Provide the [X, Y] coordinate of the cell's center where the given text is located.  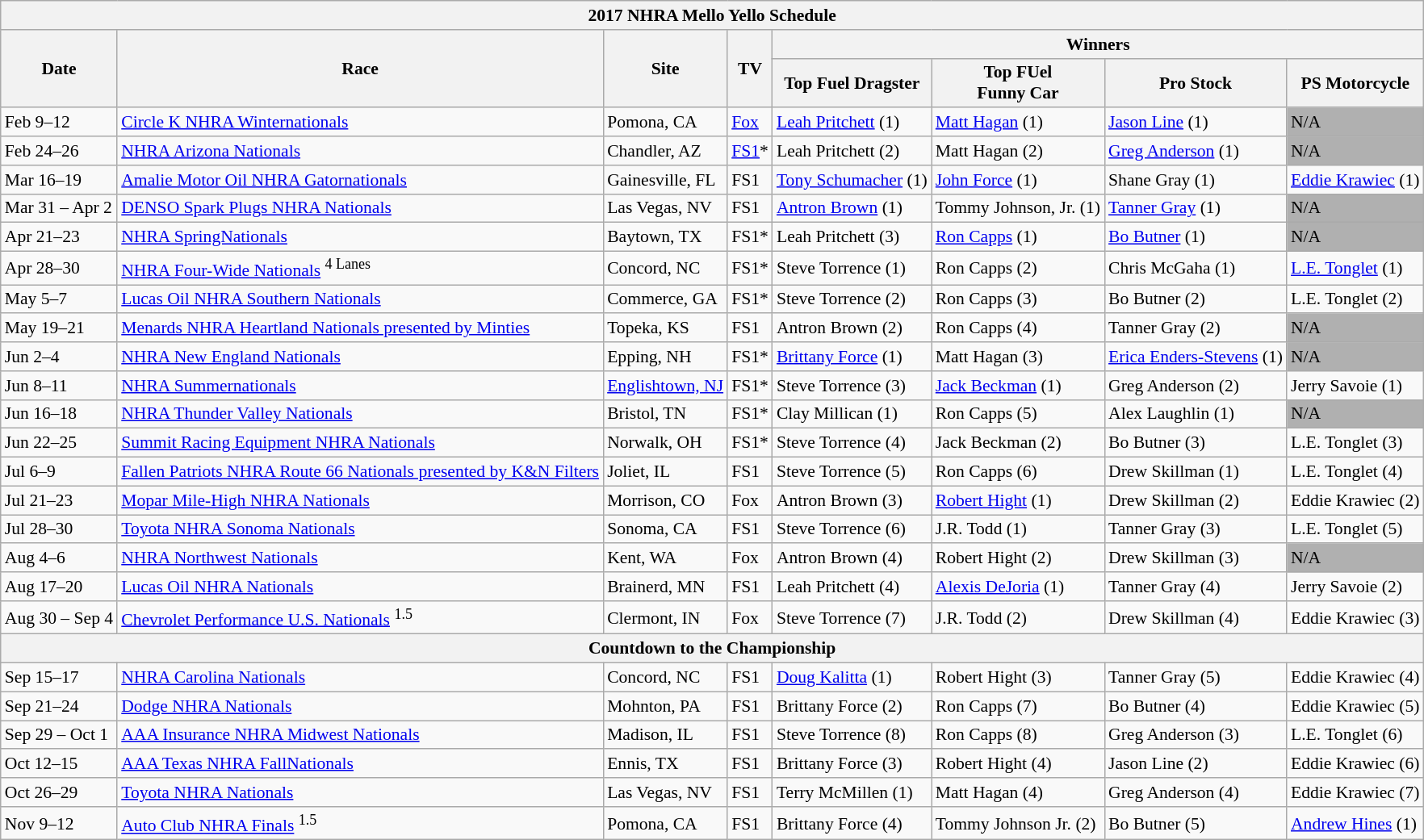
Mar 16–19 [59, 180]
Shane Gray (1) [1196, 180]
Eddie Krawiec (5) [1355, 706]
Tanner Gray (2) [1196, 328]
Feb 9–12 [59, 123]
L.E. Tonglet (6) [1355, 735]
Auto Club NHRA Finals 1.5 [360, 823]
Eddie Krawiec (1) [1355, 180]
Mopar Mile-High NHRA Nationals [360, 500]
Apr 28–30 [59, 268]
Brittany Force (1) [852, 357]
Top Fuel Dragster [852, 82]
Epping, NH [665, 357]
Oct 26–29 [59, 792]
Gainesville, FL [665, 180]
Ron Capps (5) [1018, 414]
Dodge NHRA Nationals [360, 706]
Clermont, IN [665, 618]
Ennis, TX [665, 764]
Menards NHRA Heartland Nationals presented by Minties [360, 328]
Jul 6–9 [59, 472]
Baytown, TX [665, 237]
Top FUelFunny Car [1018, 82]
Chevrolet Performance U.S. Nationals 1.5 [360, 618]
Circle K NHRA Winternationals [360, 123]
J.R. Todd (2) [1018, 618]
Topeka, KS [665, 328]
Aug 30 – Sep 4 [59, 618]
Brittany Force (4) [852, 823]
Steve Torrence (4) [852, 443]
Countdown to the Championship [712, 649]
Nov 9–12 [59, 823]
Bristol, TN [665, 414]
Ron Capps (6) [1018, 472]
Robert Hight (1) [1018, 500]
AAA Insurance NHRA Midwest Nationals [360, 735]
Mar 31 – Apr 2 [59, 208]
DENSO Spark Plugs NHRA Nationals [360, 208]
Bo Butner (2) [1196, 299]
Jack Beckman (1) [1018, 386]
Bo Butner (4) [1196, 706]
NHRA Summernationals [360, 386]
Sonoma, CA [665, 529]
Englishtown, NJ [665, 386]
Chandler, AZ [665, 151]
Doug Kalitta (1) [852, 678]
Jun 2–4 [59, 357]
NHRA Four-Wide Nationals 4 Lanes [360, 268]
Steve Torrence (8) [852, 735]
Fallen Patriots NHRA Route 66 Nationals presented by K&N Filters [360, 472]
L.E. Tonglet (1) [1355, 268]
Drew Skillman (4) [1196, 618]
L.E. Tonglet (4) [1355, 472]
Chris McGaha (1) [1196, 268]
Sep 15–17 [59, 678]
Sep 21–24 [59, 706]
Lucas Oil NHRA Southern Nationals [360, 299]
Leah Pritchett (4) [852, 587]
Bo Butner (5) [1196, 823]
Steve Torrence (7) [852, 618]
Clay Millican (1) [852, 414]
John Force (1) [1018, 180]
Bo Butner (1) [1196, 237]
Jun 16–18 [59, 414]
Robert Hight (2) [1018, 558]
Tanner Gray (4) [1196, 587]
NHRA New England Nationals [360, 357]
Jack Beckman (2) [1018, 443]
Morrison, CO [665, 500]
L.E. Tonglet (5) [1355, 529]
Ron Capps (4) [1018, 328]
Tony Schumacher (1) [852, 180]
Sep 29 – Oct 1 [59, 735]
Oct 12–15 [59, 764]
Aug 4–6 [59, 558]
Antron Brown (4) [852, 558]
Matt Hagan (2) [1018, 151]
Robert Hight (4) [1018, 764]
Jerry Savoie (2) [1355, 587]
L.E. Tonglet (2) [1355, 299]
Bo Butner (3) [1196, 443]
Toyota NHRA Nationals [360, 792]
Eddie Krawiec (7) [1355, 792]
Antron Brown (2) [852, 328]
Apr 21–23 [59, 237]
Greg Anderson (2) [1196, 386]
J.R. Todd (1) [1018, 529]
Tanner Gray (1) [1196, 208]
Norwalk, OH [665, 443]
May 5–7 [59, 299]
Eddie Krawiec (6) [1355, 764]
Toyota NHRA Sonoma Nationals [360, 529]
Jason Line (1) [1196, 123]
Terry McMillen (1) [852, 792]
Matt Hagan (3) [1018, 357]
NHRA Northwest Nationals [360, 558]
2017 NHRA Mello Yello Schedule [712, 15]
Erica Enders-Stevens (1) [1196, 357]
NHRA Carolina Nationals [360, 678]
Greg Anderson (4) [1196, 792]
Leah Pritchett (2) [852, 151]
Eddie Krawiec (3) [1355, 618]
Jun 8–11 [59, 386]
Drew Skillman (1) [1196, 472]
Brittany Force (2) [852, 706]
Tanner Gray (3) [1196, 529]
Steve Torrence (6) [852, 529]
Jerry Savoie (1) [1355, 386]
Robert Hight (3) [1018, 678]
Amalie Motor Oil NHRA Gatornationals [360, 180]
Pro Stock [1196, 82]
Joliet, IL [665, 472]
Tommy Johnson Jr. (2) [1018, 823]
Steve Torrence (1) [852, 268]
Ron Capps (7) [1018, 706]
Mohnton, PA [665, 706]
Tanner Gray (5) [1196, 678]
Feb 24–26 [59, 151]
Kent, WA [665, 558]
Brittany Force (3) [852, 764]
Antron Brown (1) [852, 208]
Steve Torrence (3) [852, 386]
Summit Racing Equipment NHRA Nationals [360, 443]
Andrew Hines (1) [1355, 823]
Steve Torrence (5) [852, 472]
Steve Torrence (2) [852, 299]
Ron Capps (8) [1018, 735]
Jul 21–23 [59, 500]
Aug 17–20 [59, 587]
Drew Skillman (3) [1196, 558]
TV [750, 69]
NHRA Thunder Valley Nationals [360, 414]
Greg Anderson (1) [1196, 151]
Madison, IL [665, 735]
Drew Skillman (2) [1196, 500]
Eddie Krawiec (2) [1355, 500]
Site [665, 69]
Alex Laughlin (1) [1196, 414]
Greg Anderson (3) [1196, 735]
Leah Pritchett (3) [852, 237]
L.E. Tonglet (3) [1355, 443]
Alexis DeJoria (1) [1018, 587]
Tommy Johnson, Jr. (1) [1018, 208]
Jul 28–30 [59, 529]
AAA Texas NHRA FallNationals [360, 764]
Lucas Oil NHRA Nationals [360, 587]
Eddie Krawiec (4) [1355, 678]
Matt Hagan (1) [1018, 123]
Antron Brown (3) [852, 500]
Date [59, 69]
Ron Capps (2) [1018, 268]
Matt Hagan (4) [1018, 792]
Jason Line (2) [1196, 764]
Race [360, 69]
May 19–21 [59, 328]
Brainerd, MN [665, 587]
Winners [1098, 44]
Commerce, GA [665, 299]
NHRA Arizona Nationals [360, 151]
Jun 22–25 [59, 443]
Ron Capps (1) [1018, 237]
NHRA SpringNationals [360, 237]
Ron Capps (3) [1018, 299]
PS Motorcycle [1355, 82]
Leah Pritchett (1) [852, 123]
